Identify which cell holds the provided text, then report its [x, y] central coordinate. 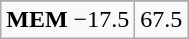
67.5 [162, 20]
MEM −17.5 [68, 20]
